Provide the (x, y) coordinate of the cell's center where the given text is located.  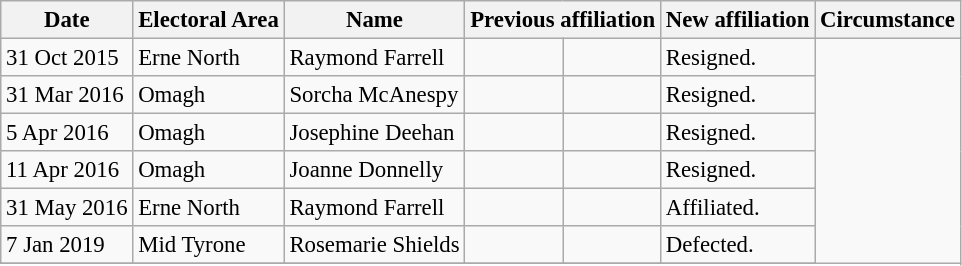
Mid Tyrone (208, 245)
New affiliation (737, 20)
11 Apr 2016 (67, 170)
Circumstance (888, 20)
Date (67, 20)
Josephine Deehan (374, 133)
31 Oct 2015 (67, 58)
Affiliated. (737, 208)
Electoral Area (208, 20)
Sorcha McAnespy (374, 95)
31 May 2016 (67, 208)
7 Jan 2019 (67, 245)
5 Apr 2016 (67, 133)
31 Mar 2016 (67, 95)
Joanne Donnelly (374, 170)
Name (374, 20)
Rosemarie Shields (374, 245)
Previous affiliation (563, 20)
Defected. (737, 245)
